Provide the (X, Y) coordinate of the cell's center where the given text is located.  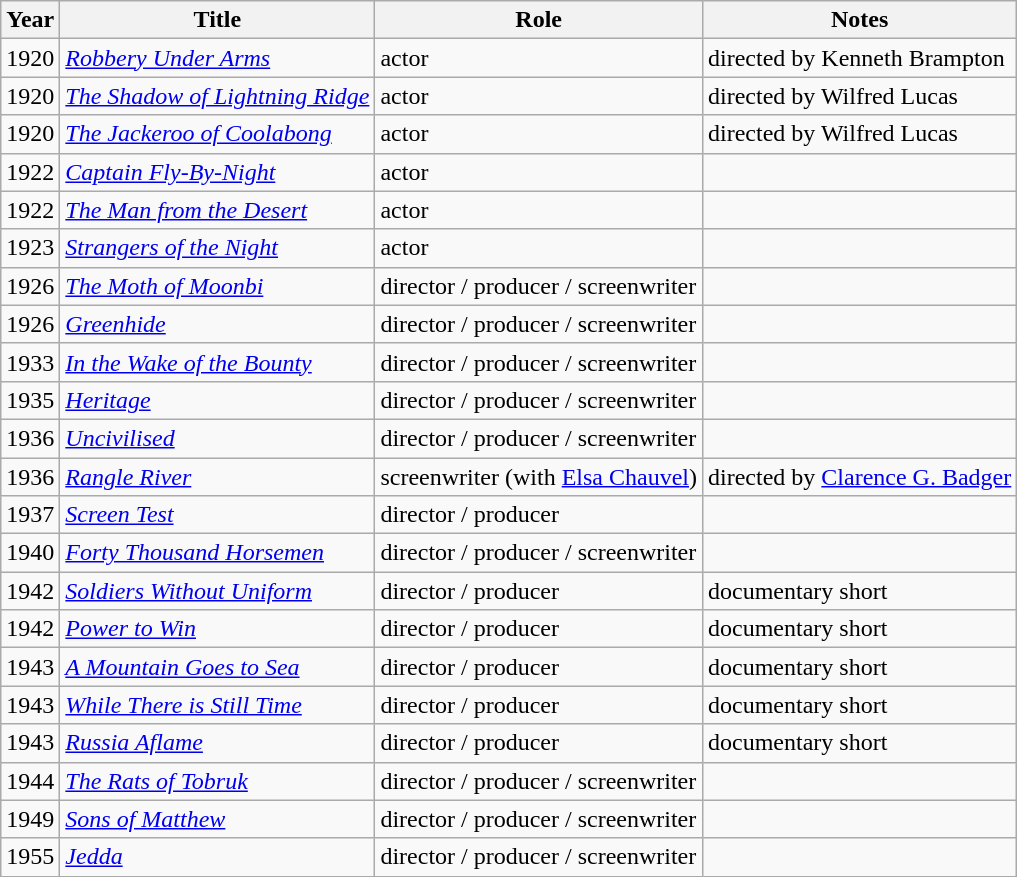
The Jackeroo of Coolabong (218, 134)
1937 (30, 515)
Rangle River (218, 477)
Notes (860, 20)
1949 (30, 819)
Uncivilised (218, 438)
Heritage (218, 400)
1940 (30, 553)
Soldiers Without Uniform (218, 591)
Role (539, 20)
Russia Aflame (218, 743)
1944 (30, 781)
screenwriter (with Elsa Chauvel) (539, 477)
Robbery Under Arms (218, 58)
The Man from the Desert (218, 210)
directed by Kenneth Brampton (860, 58)
Strangers of the Night (218, 248)
1933 (30, 362)
The Moth of Moonbi (218, 286)
Power to Win (218, 629)
1955 (30, 857)
Jedda (218, 857)
In the Wake of the Bounty (218, 362)
Captain Fly-By-Night (218, 172)
Year (30, 20)
directed by Clarence G. Badger (860, 477)
Greenhide (218, 324)
The Shadow of Lightning Ridge (218, 96)
Forty Thousand Horsemen (218, 553)
1935 (30, 400)
While There is Still Time (218, 705)
1923 (30, 248)
Sons of Matthew (218, 819)
Screen Test (218, 515)
Title (218, 20)
A Mountain Goes to Sea (218, 667)
The Rats of Tobruk (218, 781)
